Find where the given text appears and provide that cell's center as [x, y] coordinate. 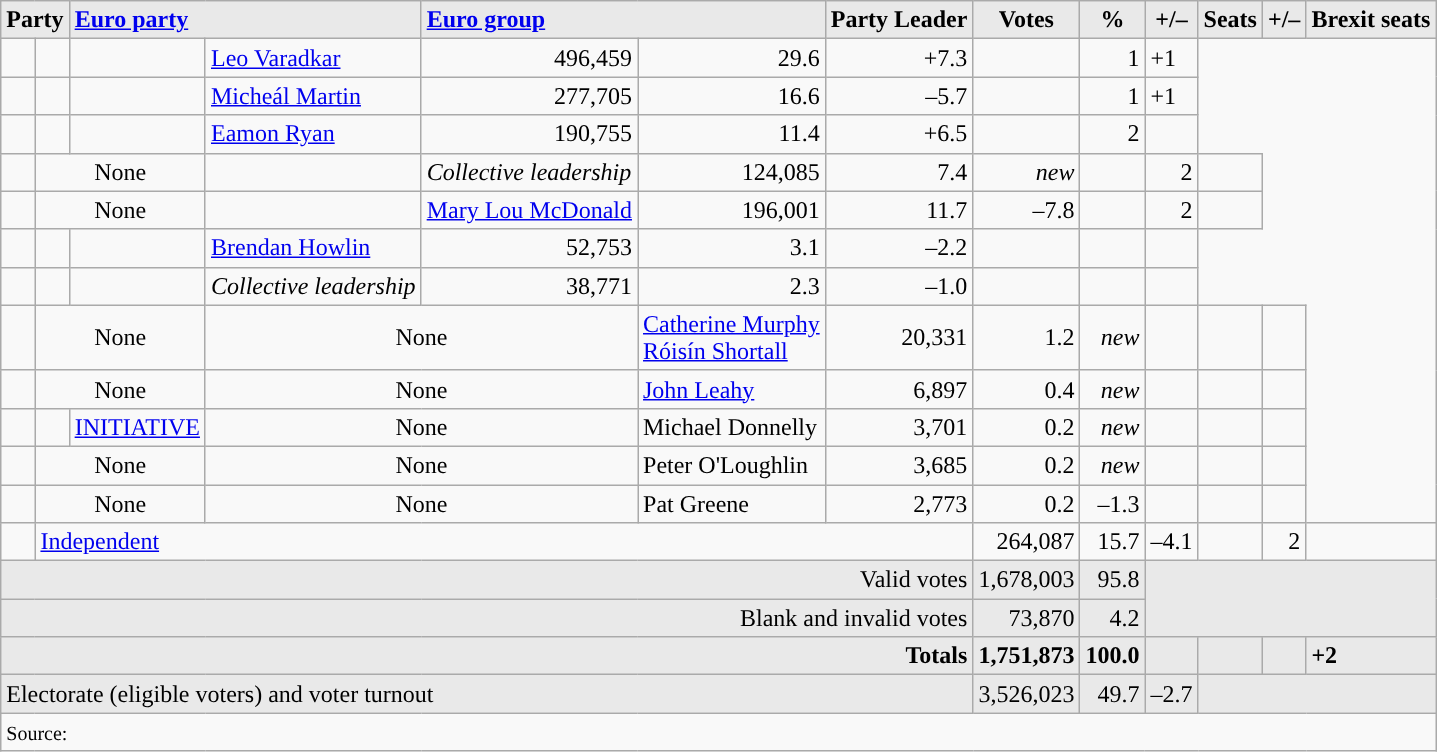
38,771 [529, 286]
Party Leader [899, 20]
7.4 [899, 172]
% [1112, 20]
196,001 [732, 210]
Totals [487, 656]
29.6 [732, 58]
1,751,873 [1026, 656]
2.3 [732, 286]
Votes [1026, 20]
1.2 [1026, 338]
–4.1 [1172, 542]
+7.3 [899, 58]
+2 [1371, 656]
3,526,023 [1026, 694]
Michael Donnelly [732, 427]
John Leahy [732, 389]
20,331 [899, 338]
Brendan Howlin [313, 248]
Micheál Martin [313, 96]
3.1 [732, 248]
3,701 [899, 427]
–2.2 [899, 248]
INITIATIVE [137, 427]
Blank and invalid votes [487, 618]
–7.8 [1026, 210]
264,087 [1026, 542]
16.6 [732, 96]
49.7 [1112, 694]
95.8 [1112, 580]
0.4 [1026, 389]
Valid votes [487, 580]
496,459 [529, 58]
277,705 [529, 96]
190,755 [529, 134]
Catherine MurphyRóisín Shortall [732, 338]
–2.7 [1172, 694]
Seats [1230, 20]
Source: [718, 732]
+6.5 [899, 134]
100.0 [1112, 656]
Euro party [245, 20]
Euro group [623, 20]
3,685 [899, 465]
11.7 [899, 210]
6,897 [899, 389]
2,773 [899, 503]
Peter O'Loughlin [732, 465]
–5.7 [899, 96]
Leo Varadkar [313, 58]
4.2 [1112, 618]
124,085 [732, 172]
Party [35, 20]
Mary Lou McDonald [529, 210]
11.4 [732, 134]
Pat Greene [732, 503]
15.7 [1112, 542]
–1.3 [1112, 503]
Electorate (eligible voters) and voter turnout [487, 694]
Eamon Ryan [313, 134]
73,870 [1026, 618]
Brexit seats [1371, 20]
Independent [504, 542]
1,678,003 [1026, 580]
52,753 [529, 248]
–1.0 [899, 286]
